Pinpoint the cell where the given text exists, returning its [x, y] midpoint coordinate. 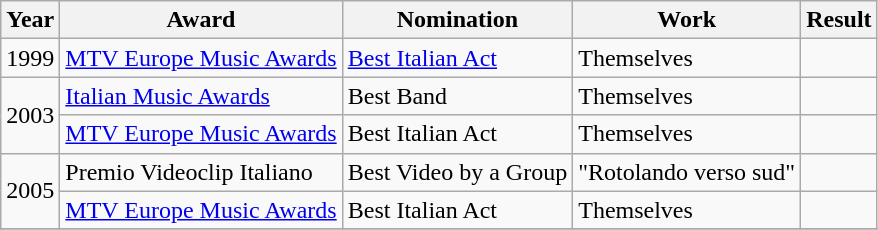
Best Band [457, 96]
"Rotolando verso sud" [687, 172]
2005 [30, 191]
Premio Videoclip Italiano [201, 172]
Award [201, 20]
Best Video by a Group [457, 172]
Result [839, 20]
Work [687, 20]
1999 [30, 58]
Italian Music Awards [201, 96]
Year [30, 20]
Nomination [457, 20]
2003 [30, 115]
